Scan for the cell matching the given text and deliver its [x, y] coordinate at center. 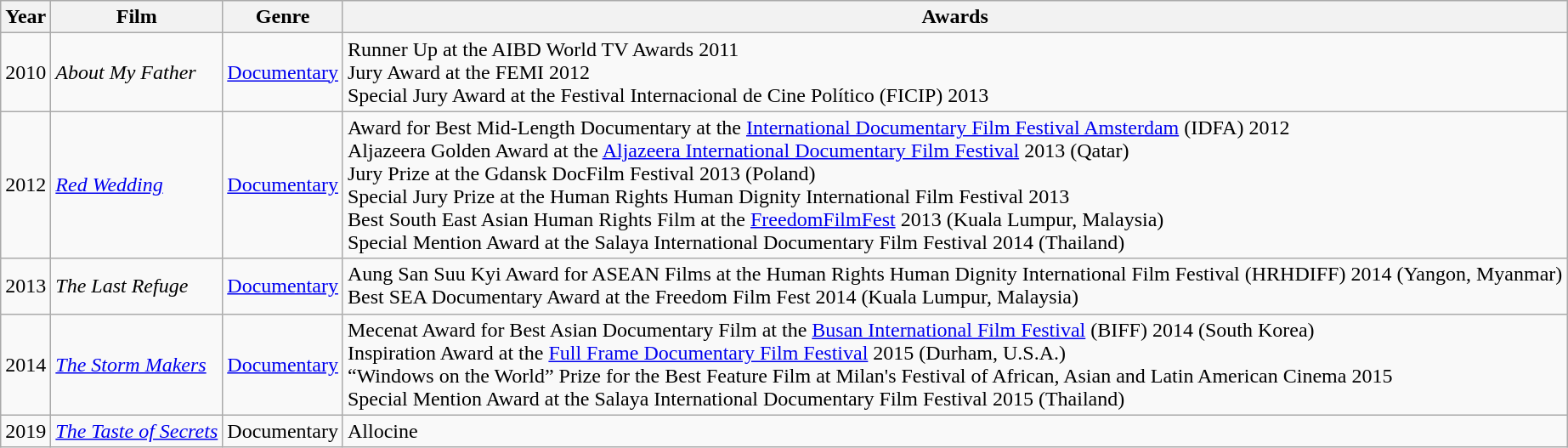
About My Father [137, 72]
Allocine [954, 431]
The Taste of Secrets [137, 431]
Red Wedding [137, 185]
Awards [954, 17]
2019 [25, 431]
2014 [25, 364]
2010 [25, 72]
2013 [25, 286]
2012 [25, 185]
Film [137, 17]
The Last Refuge [137, 286]
Genre [283, 17]
Runner Up at the AIBD World TV Awards 2011Jury Award at the FEMI 2012Special Jury Award at the Festival Internacional de Cine Político (FICIP) 2013 [954, 72]
Year [25, 17]
The Storm Makers [137, 364]
